From the cell containing the given text, extract its center point as [X, Y] coordinate. 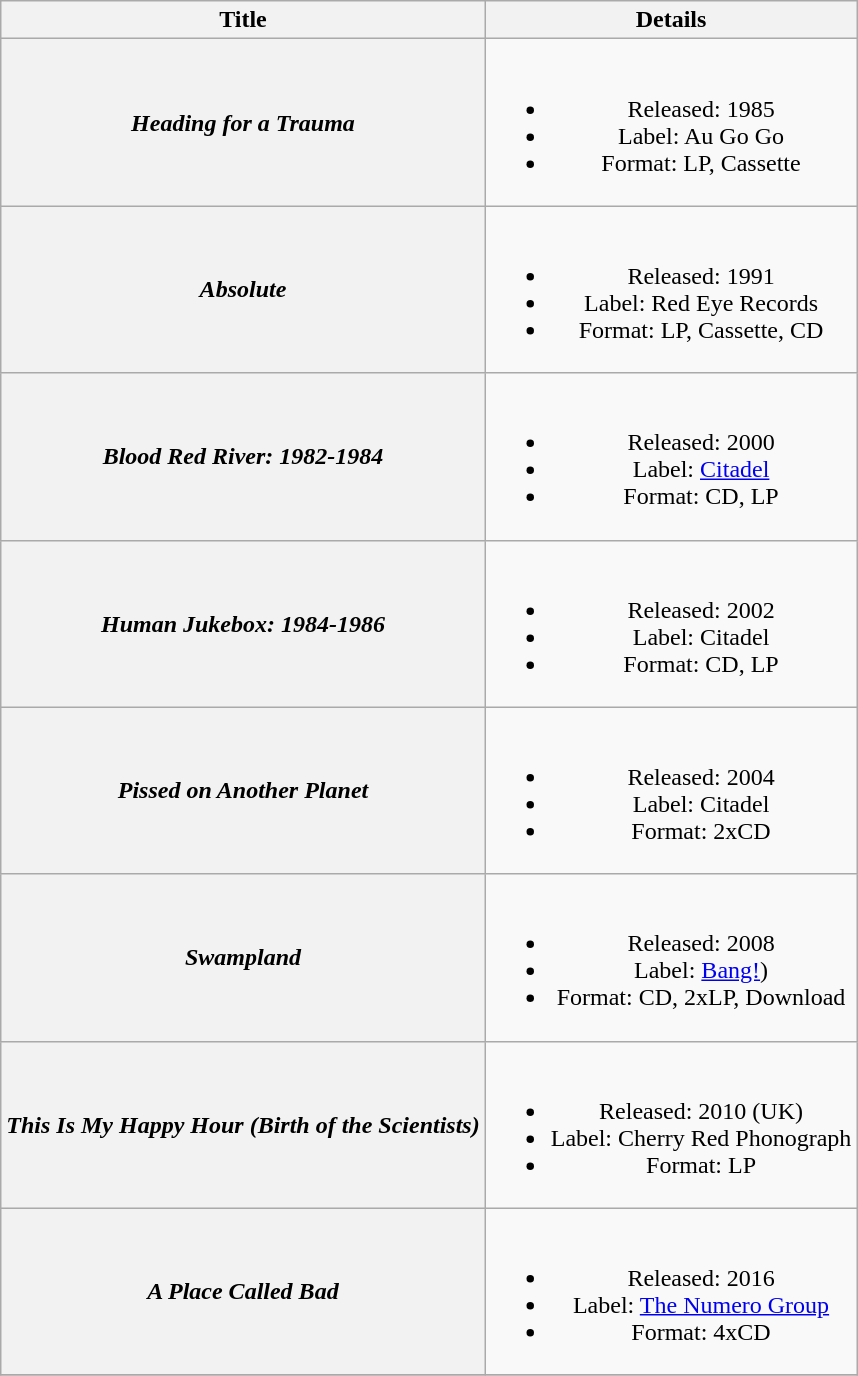
Released: 1991Label: Red Eye RecordsFormat: LP, Cassette, CD [671, 290]
Swampland [243, 958]
Details [671, 20]
Pissed on Another Planet [243, 790]
Released: 1985Label: Au Go GoFormat: LP, Cassette [671, 122]
Title [243, 20]
Released: 2010 (UK)Label: Cherry Red PhonographFormat: LP [671, 1124]
Absolute [243, 290]
Released: 2004Label: CitadelFormat: 2xCD [671, 790]
Released: 2008Label: Bang!)Format: CD, 2xLP, Download [671, 958]
Released: 2002Label: CitadelFormat: CD, LP [671, 624]
Heading for a Trauma [243, 122]
A Place Called Bad [243, 1292]
This Is My Happy Hour (Birth of the Scientists) [243, 1124]
Blood Red River: 1982-1984 [243, 456]
Human Jukebox: 1984-1986 [243, 624]
Released: 2016Label: The Numero GroupFormat: 4xCD [671, 1292]
Released: 2000Label: CitadelFormat: CD, LP [671, 456]
